Determine the [x, y] coordinate at the center of the cell enclosing the given text.  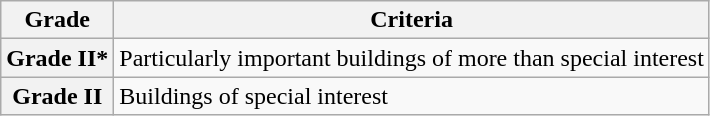
Grade II* [58, 58]
Grade [58, 20]
Particularly important buildings of more than special interest [412, 58]
Grade II [58, 96]
Buildings of special interest [412, 96]
Criteria [412, 20]
